For the text-containing cell, return its midpoint in [X, Y] coordinate format. 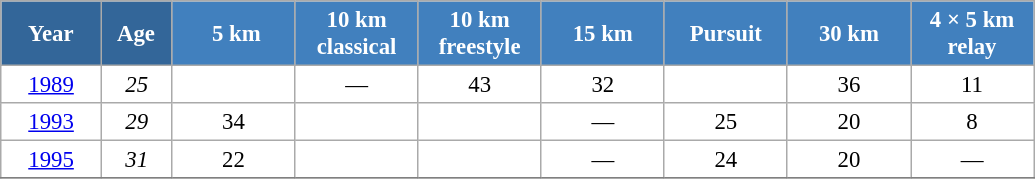
5 km [234, 34]
10 km freestyle [480, 34]
1993 [52, 122]
29 [136, 122]
24 [726, 160]
10 km classical [356, 34]
32 [602, 85]
15 km [602, 34]
11 [972, 85]
1989 [52, 85]
Year [52, 34]
43 [480, 85]
34 [234, 122]
Age [136, 34]
1995 [52, 160]
22 [234, 160]
36 [848, 85]
4 × 5 km relay [972, 34]
8 [972, 122]
Pursuit [726, 34]
31 [136, 160]
30 km [848, 34]
